Identify which cell holds the provided text, then report its (x, y) central coordinate. 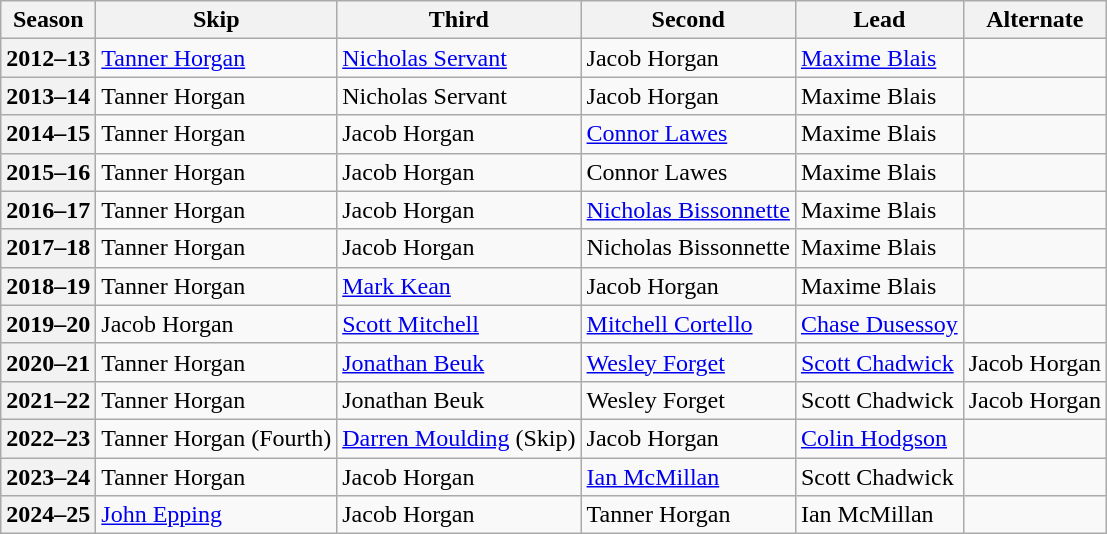
2021–22 (48, 400)
2018–19 (48, 286)
Season (48, 20)
Alternate (1034, 20)
2020–21 (48, 362)
2019–20 (48, 324)
2017–18 (48, 248)
Scott Mitchell (459, 324)
2016–17 (48, 210)
Mitchell Cortello (688, 324)
2015–16 (48, 172)
2022–23 (48, 438)
Mark Kean (459, 286)
2023–24 (48, 477)
2024–25 (48, 515)
Third (459, 20)
Colin Hodgson (879, 438)
2012–13 (48, 58)
Chase Dusessoy (879, 324)
Lead (879, 20)
John Epping (216, 515)
2013–14 (48, 96)
Second (688, 20)
Tanner Horgan (Fourth) (216, 438)
Skip (216, 20)
2014–15 (48, 134)
Darren Moulding (Skip) (459, 438)
